Return [X, Y] of the center of cell containing provided text 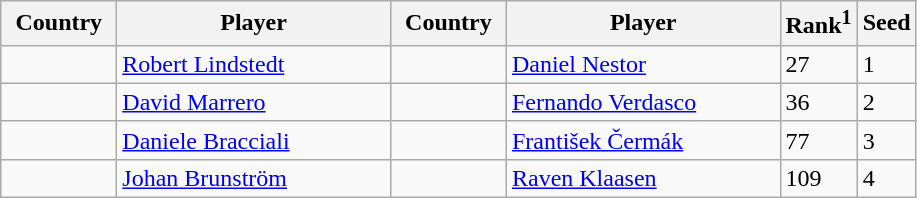
36 [818, 102]
3 [886, 140]
Seed [886, 24]
109 [818, 178]
77 [818, 140]
Fernando Verdasco [643, 102]
Daniel Nestor [643, 64]
27 [818, 64]
Daniele Bracciali [254, 140]
2 [886, 102]
Robert Lindstedt [254, 64]
František Čermák [643, 140]
Johan Brunström [254, 178]
David Marrero [254, 102]
Rank1 [818, 24]
4 [886, 178]
Raven Klaasen [643, 178]
1 [886, 64]
